Locate the cell with the specified text and output its [x, y] center coordinate. 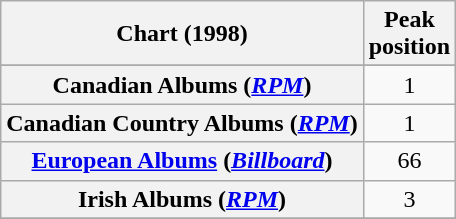
Chart (1998) [182, 34]
3 [409, 199]
Canadian Country Albums (RPM) [182, 123]
Irish Albums (RPM) [182, 199]
66 [409, 161]
Peakposition [409, 34]
European Albums (Billboard) [182, 161]
Canadian Albums (RPM) [182, 85]
